Search for the cell housing the specified text and yield its (x, y) center coordinate. 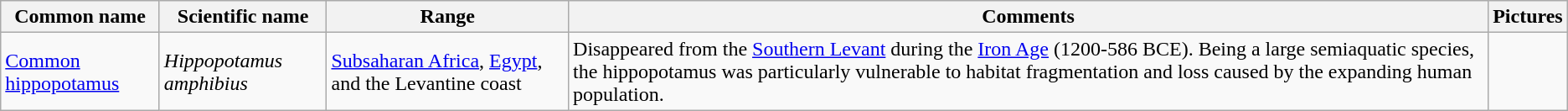
Hippopotamus amphibius (243, 71)
Common name (80, 17)
Scientific name (243, 17)
Pictures (1528, 17)
Common hippopotamus (80, 71)
Subsaharan Africa, Egypt, and the Levantine coast (447, 71)
Range (447, 17)
Comments (1029, 17)
